Output the [x, y] coordinate of the center of the cell containing the given text.  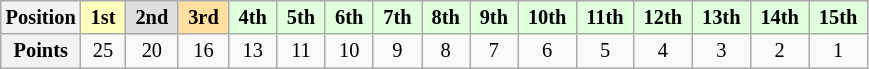
15th [838, 17]
7 [494, 51]
11 [301, 51]
9 [397, 51]
Points [41, 51]
Position [41, 17]
5 [604, 51]
7th [397, 17]
25 [104, 51]
2nd [152, 17]
8 [446, 51]
12th [663, 17]
9th [494, 17]
8th [446, 17]
6th [349, 17]
2 [779, 51]
1 [838, 51]
20 [152, 51]
4 [663, 51]
5th [301, 17]
3rd [203, 17]
16 [203, 51]
6 [547, 51]
3 [721, 51]
1st [104, 17]
14th [779, 17]
13th [721, 17]
10 [349, 51]
10th [547, 17]
13 [253, 51]
11th [604, 17]
4th [253, 17]
